Return [X, Y] of the center of cell containing provided text 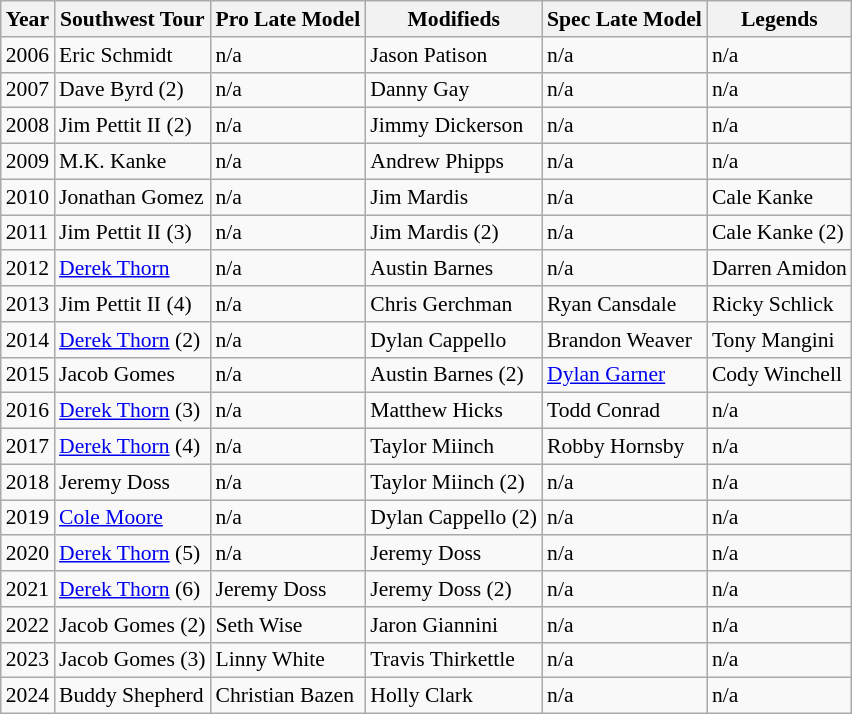
Ricky Schlick [780, 304]
2023 [28, 660]
Cole Moore [132, 518]
Seth Wise [288, 625]
Pro Late Model [288, 19]
Derek Thorn (2) [132, 340]
Jacob Gomes (3) [132, 660]
2018 [28, 482]
Tony Mangini [780, 340]
Cale Kanke (2) [780, 233]
2009 [28, 162]
Derek Thorn (3) [132, 411]
Cale Kanke [780, 197]
Dylan Cappello [454, 340]
Jonathan Gomez [132, 197]
Cody Winchell [780, 375]
Dylan Cappello (2) [454, 518]
Andrew Phipps [454, 162]
Jaron Giannini [454, 625]
2024 [28, 696]
2008 [28, 126]
Jim Mardis [454, 197]
Chris Gerchman [454, 304]
Jeremy Doss (2) [454, 589]
Jacob Gomes [132, 375]
Jason Patison [454, 55]
Austin Barnes [454, 269]
Darren Amidon [780, 269]
Legends [780, 19]
Spec Late Model [624, 19]
Ryan Cansdale [624, 304]
Modifieds [454, 19]
Taylor Miinch (2) [454, 482]
2020 [28, 554]
Travis Thirkettle [454, 660]
Southwest Tour [132, 19]
Linny White [288, 660]
2006 [28, 55]
2022 [28, 625]
Derek Thorn (4) [132, 447]
2015 [28, 375]
Holly Clark [454, 696]
Jimmy Dickerson [454, 126]
2021 [28, 589]
Jim Pettit II (3) [132, 233]
Robby Hornsby [624, 447]
Dylan Garner [624, 375]
2012 [28, 269]
Jim Pettit II (2) [132, 126]
Derek Thorn (6) [132, 589]
Buddy Shepherd [132, 696]
2014 [28, 340]
2013 [28, 304]
Austin Barnes (2) [454, 375]
2019 [28, 518]
Jim Mardis (2) [454, 233]
M.K. Kanke [132, 162]
Dave Byrd (2) [132, 90]
Christian Bazen [288, 696]
Brandon Weaver [624, 340]
Derek Thorn (5) [132, 554]
Jacob Gomes (2) [132, 625]
2011 [28, 233]
Derek Thorn [132, 269]
2017 [28, 447]
Danny Gay [454, 90]
2016 [28, 411]
Jim Pettit II (4) [132, 304]
Year [28, 19]
2010 [28, 197]
Taylor Miinch [454, 447]
Eric Schmidt [132, 55]
2007 [28, 90]
Matthew Hicks [454, 411]
Todd Conrad [624, 411]
